From the cell containing the given text, extract its center point as (x, y) coordinate. 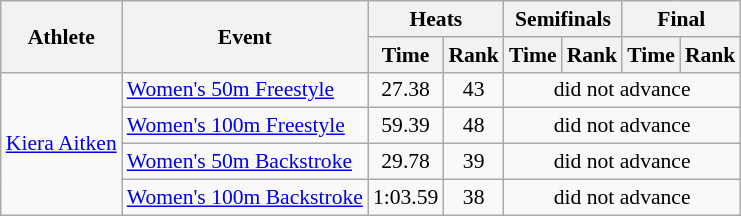
38 (474, 197)
39 (474, 162)
59.39 (406, 126)
Women's 100m Backstroke (245, 197)
Heats (436, 19)
Women's 50m Backstroke (245, 162)
Final (681, 19)
27.38 (406, 90)
Athlete (62, 36)
43 (474, 90)
1:03.59 (406, 197)
Kiera Aitken (62, 143)
Women's 100m Freestyle (245, 126)
48 (474, 126)
Women's 50m Freestyle (245, 90)
Semifinals (563, 19)
29.78 (406, 162)
Event (245, 36)
